For the text-containing cell, return its midpoint in [x, y] coordinate format. 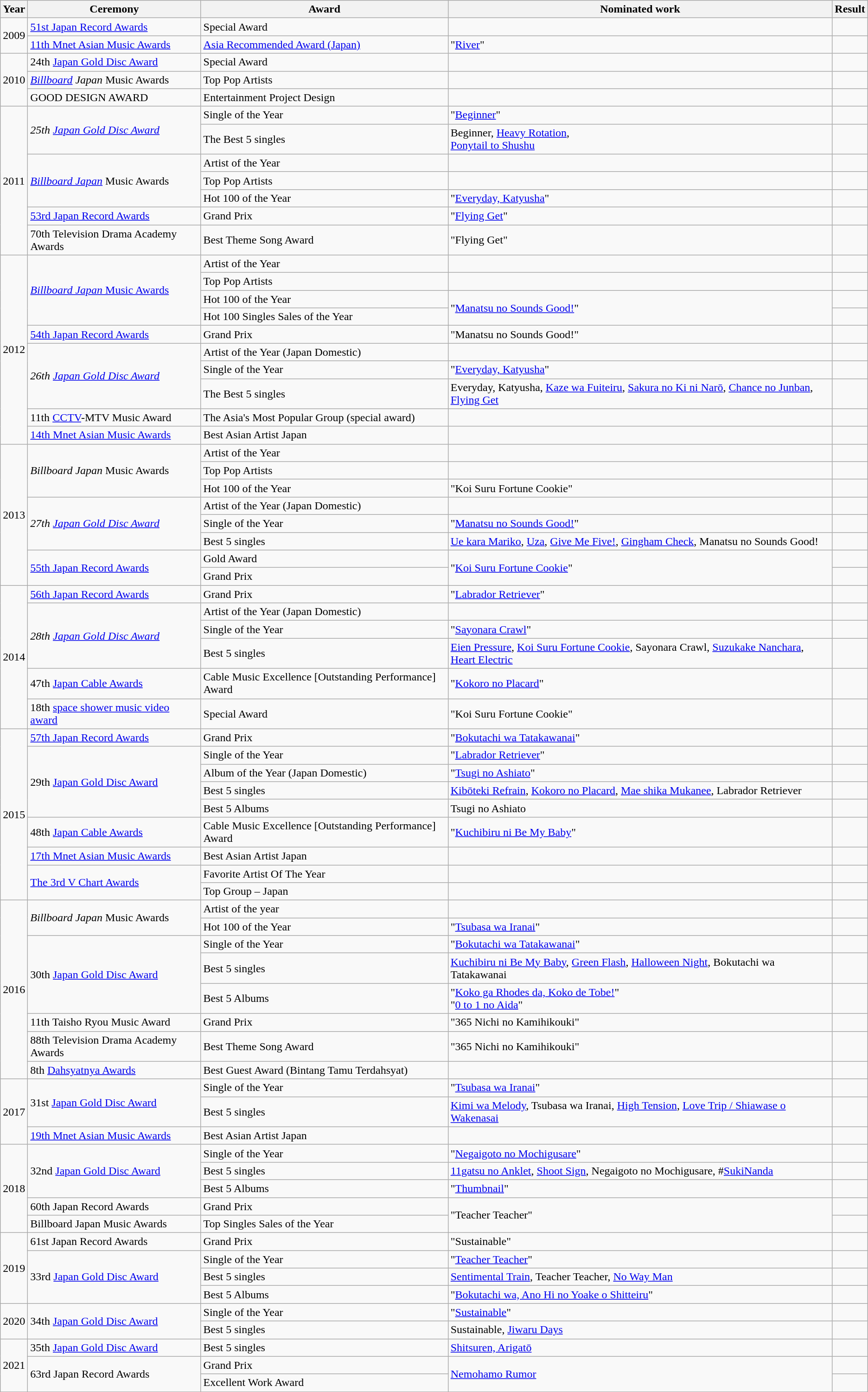
33rd Japan Gold Disc Award [114, 1277]
2017 [14, 1111]
Asia Recommended Award (Japan) [325, 45]
34th Japan Gold Disc Award [114, 1321]
Everyday, Katyusha, Kaze wa Fuiteiru, Sakura no Ki ni Narō, Chance no Junban, Flying Get [640, 393]
53rd Japan Record Awards [114, 216]
Gold Award [325, 559]
Result [850, 9]
2016 [14, 990]
55th Japan Record Awards [114, 568]
Ceremony [114, 9]
35th Japan Gold Disc Award [114, 1347]
61st Japan Record Awards [114, 1242]
2009 [14, 36]
2011 [14, 180]
Top Group – Japan [325, 892]
14th Mnet Asian Music Awards [114, 435]
2015 [14, 815]
70th Television Drama Academy Awards [114, 239]
"River" [640, 45]
26th Japan Gold Disc Award [114, 376]
2018 [14, 1188]
2012 [14, 350]
8th Dahsyatnya Awards [114, 1070]
Top Singles Sales of the Year [325, 1224]
88th Television Drama Academy Awards [114, 1046]
Award [325, 9]
Best Guest Award (Bintang Tamu Terdahsyat) [325, 1070]
"Kokoro no Placard" [640, 684]
47th Japan Cable Awards [114, 684]
25th Japan Gold Disc Award [114, 130]
"Bokutachi wa, Ano Hi no Yoake o Shitteiru" [640, 1295]
27th Japan Gold Disc Award [114, 523]
2013 [14, 514]
2014 [14, 657]
24th Japan Gold Disc Award [114, 62]
2020 [14, 1321]
57th Japan Record Awards [114, 738]
Sustainable, Jiwaru Days [640, 1330]
Kuchibiru ni Be My Baby, Green Flash, Halloween Night, Bokutachi wa Tatakawanai [640, 969]
Nominated work [640, 9]
Nemohamo Rumor [640, 1374]
"Koko ga Rhodes da, Koko de Tobe!""0 to 1 no Aida" [640, 998]
2021 [14, 1365]
19th Mnet Asian Music Awards [114, 1135]
54th Japan Record Awards [114, 334]
Hot 100 Singles Sales of the Year [325, 317]
11th CCTV-MTV Music Award [114, 417]
The 3rd V Chart Awards [114, 882]
"Beginner" [640, 115]
11gatsu no Anklet, Shoot Sign, Negaigoto no Mochigusare, #SukiNanda [640, 1171]
29th Japan Gold Disc Award [114, 782]
Tsugi no Ashiato [640, 808]
56th Japan Record Awards [114, 594]
2010 [14, 80]
32nd Japan Gold Disc Award [114, 1171]
60th Japan Record Awards [114, 1206]
28th Japan Gold Disc Award [114, 635]
Kimi wa Melody, Tsubasa wa Iranai, High Tension, Love Trip / Shiawase o Wakenasai [640, 1111]
Kibōteki Refrain, Kokoro no Placard, Mae shika Mukanee, Labrador Retriever [640, 790]
"Negaigoto no Mochigusare" [640, 1153]
Sentimental Train, Teacher Teacher, No Way Man [640, 1277]
31st Japan Gold Disc Award [114, 1103]
Excellent Work Award [325, 1383]
"Kuchibiru ni Be My Baby" [640, 832]
11th Taisho Ryou Music Award [114, 1022]
63rd Japan Record Awards [114, 1374]
The Asia's Most Popular Group (special award) [325, 417]
51st Japan Record Awards [114, 27]
Entertainment Project Design [325, 97]
Year [14, 9]
Album of the Year (Japan Domestic) [325, 773]
"Tsugi no Ashiato" [640, 773]
"Thumbnail" [640, 1188]
Beginner, Heavy Rotation,Ponytail to Shushu [640, 139]
Ue kara Mariko, Uza, Give Me Five!, Gingham Check, Manatsu no Sounds Good! [640, 541]
48th Japan Cable Awards [114, 832]
11th Mnet Asian Music Awards [114, 45]
18th space shower music video award [114, 713]
30th Japan Gold Disc Award [114, 975]
Shitsuren, Arigatō [640, 1347]
GOOD DESIGN AWARD [114, 97]
2019 [14, 1268]
"Sayonara Crawl" [640, 629]
Eien Pressure, Koi Suru Fortune Cookie, Sayonara Crawl, Suzukake Nanchara, Heart Electric [640, 653]
Favorite Artist Of The Year [325, 873]
Artist of the year [325, 909]
17th Mnet Asian Music Awards [114, 856]
